Pinpoint the cell where the given text exists, returning its (X, Y) midpoint coordinate. 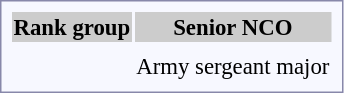
Rank group (72, 27)
Senior NCO (233, 27)
Army sergeant major (233, 66)
